Find where the given text appears and provide that cell's center as (x, y) coordinate. 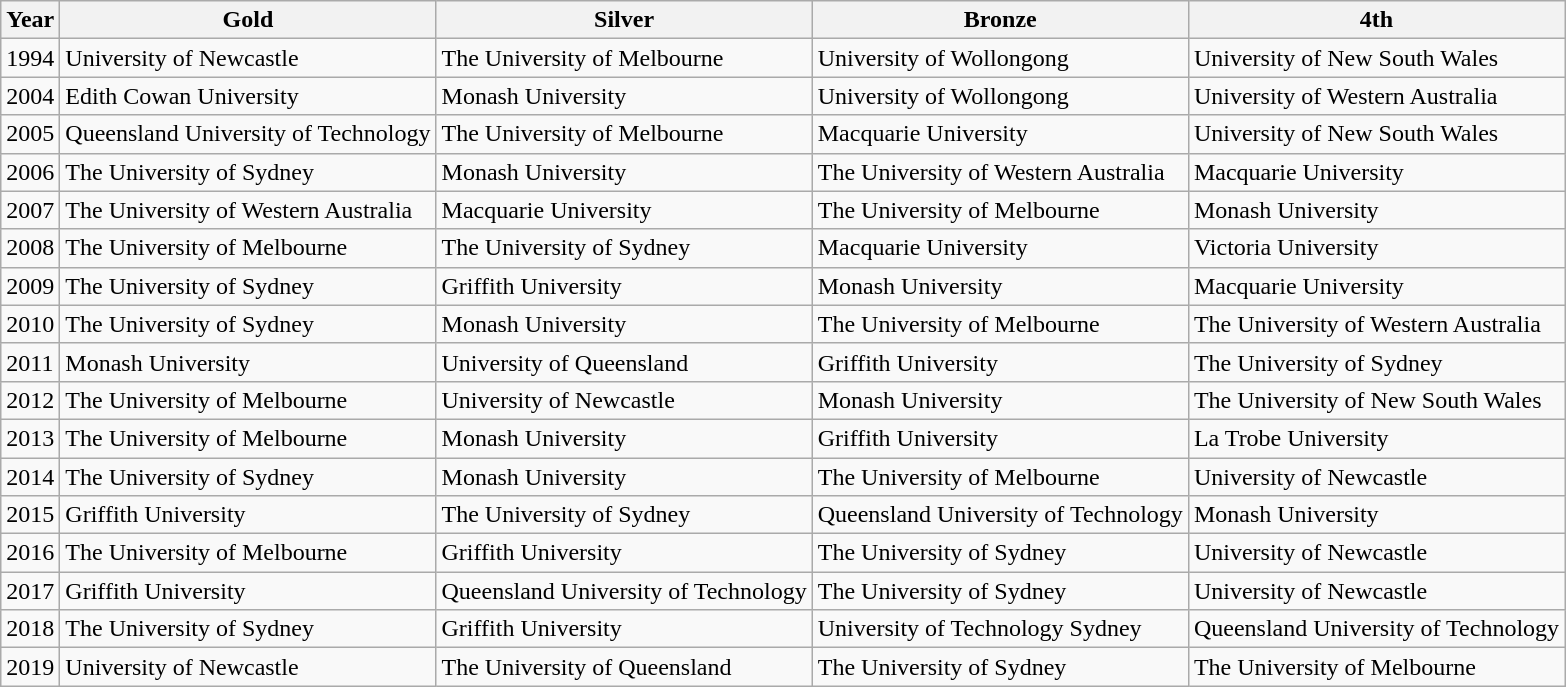
4th (1376, 20)
1994 (30, 58)
2005 (30, 134)
2016 (30, 553)
Bronze (1000, 20)
2014 (30, 477)
2006 (30, 172)
2017 (30, 591)
2019 (30, 667)
2011 (30, 362)
La Trobe University (1376, 438)
2015 (30, 515)
Edith Cowan University (248, 96)
The University of New South Wales (1376, 400)
University of Technology Sydney (1000, 629)
Victoria University (1376, 248)
University of Western Australia (1376, 96)
2010 (30, 324)
2009 (30, 286)
University of Queensland (624, 362)
Year (30, 20)
2018 (30, 629)
2013 (30, 438)
2007 (30, 210)
2012 (30, 400)
2004 (30, 96)
Silver (624, 20)
2008 (30, 248)
Gold (248, 20)
The University of Queensland (624, 667)
